Determine the [x, y] coordinate at the center of the cell enclosing the given text.  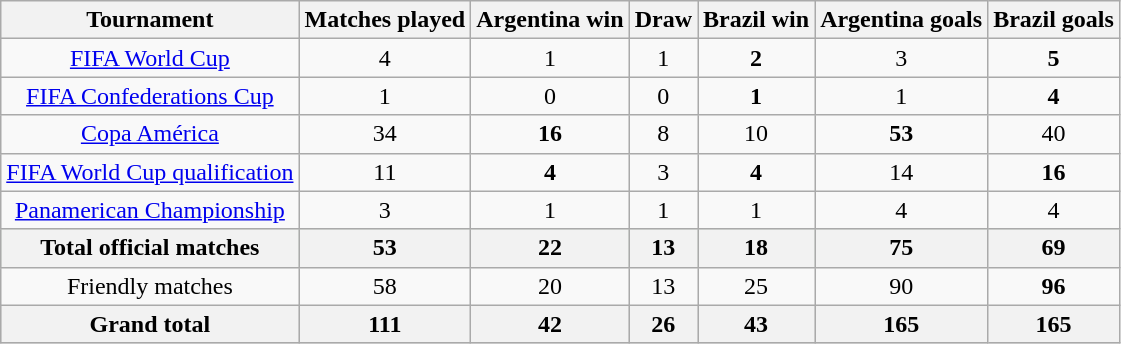
2 [756, 58]
Argentina goals [902, 20]
Copa América [150, 134]
8 [663, 134]
FIFA World Cup qualification [150, 172]
20 [550, 286]
Matches played [385, 20]
Brazil win [756, 20]
FIFA World Cup [150, 58]
Total official matches [150, 248]
43 [756, 324]
75 [902, 248]
10 [756, 134]
22 [550, 248]
18 [756, 248]
26 [663, 324]
34 [385, 134]
Friendly matches [150, 286]
Grand total [150, 324]
90 [902, 286]
25 [756, 286]
Argentina win [550, 20]
69 [1054, 248]
FIFA Confederations Cup [150, 96]
Panamerican Championship [150, 210]
Tournament [150, 20]
14 [902, 172]
42 [550, 324]
96 [1054, 286]
111 [385, 324]
58 [385, 286]
Draw [663, 20]
Brazil goals [1054, 20]
40 [1054, 134]
5 [1054, 58]
11 [385, 172]
